Scan for the cell matching the given text and deliver its [x, y] coordinate at center. 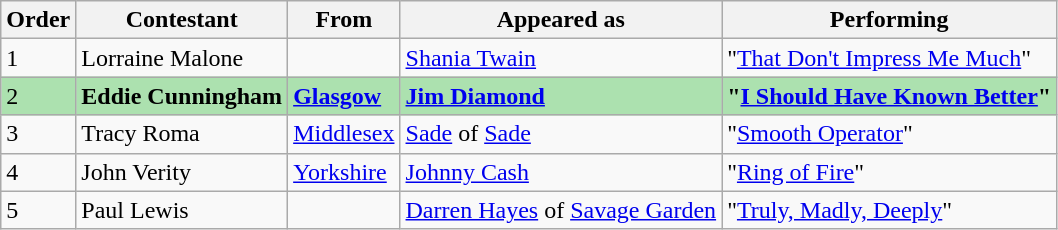
"That Don't Impress Me Much" [890, 58]
Jim Diamond [561, 96]
Appeared as [561, 20]
Contestant [182, 20]
1 [38, 58]
Middlesex [344, 134]
Paul Lewis [182, 210]
Performing [890, 20]
Order [38, 20]
Tracy Roma [182, 134]
Eddie Cunningham [182, 96]
3 [38, 134]
2 [38, 96]
From [344, 20]
"Smooth Operator" [890, 134]
Glasgow [344, 96]
John Verity [182, 172]
Lorraine Malone [182, 58]
Johnny Cash [561, 172]
Yorkshire [344, 172]
4 [38, 172]
Darren Hayes of Savage Garden [561, 210]
"Ring of Fire" [890, 172]
"Truly, Madly, Deeply" [890, 210]
Shania Twain [561, 58]
5 [38, 210]
Sade of Sade [561, 134]
"I Should Have Known Better" [890, 96]
